Find where the given text appears and provide that cell's center as (X, Y) coordinate. 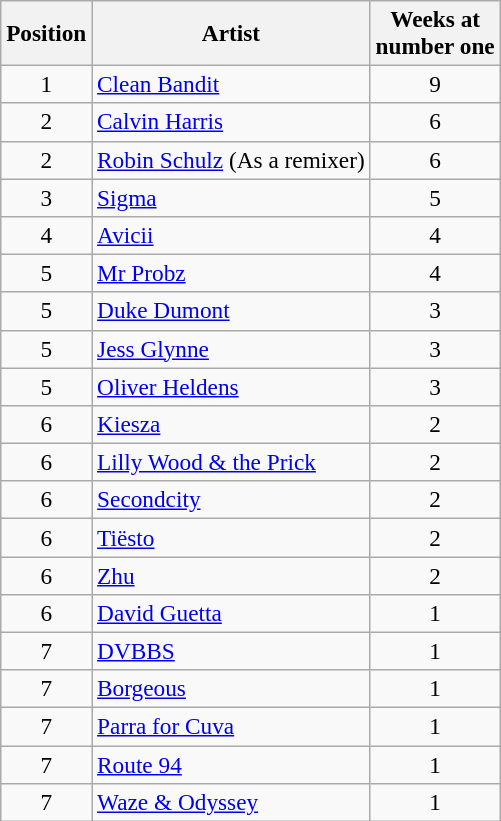
Position (46, 32)
Borgeous (231, 689)
Secondcity (231, 500)
Tiësto (231, 537)
DVBBS (231, 651)
Weeks atnumber one (435, 32)
Zhu (231, 575)
Lilly Wood & the Prick (231, 462)
Kiesza (231, 424)
Calvin Harris (231, 122)
Mr Probz (231, 273)
Avicii (231, 235)
Waze & Odyssey (231, 802)
Oliver Heldens (231, 386)
Sigma (231, 197)
Jess Glynne (231, 349)
Duke Dumont (231, 311)
David Guetta (231, 613)
Clean Bandit (231, 84)
Route 94 (231, 764)
Robin Schulz (As a remixer) (231, 160)
9 (435, 84)
Artist (231, 32)
Parra for Cuva (231, 726)
